From the cell containing the given text, extract its center point as (x, y) coordinate. 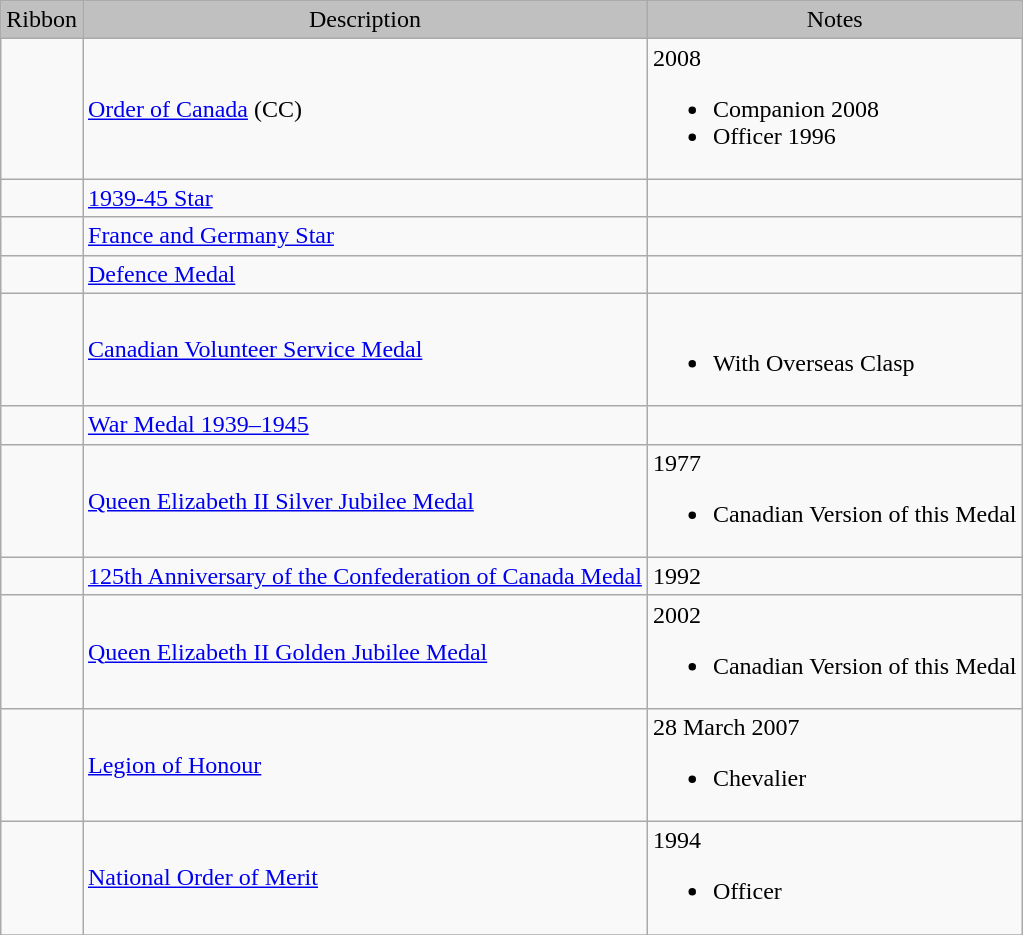
2002Canadian Version of this Medal (834, 652)
1994Officer (834, 878)
With Overseas Clasp (834, 350)
Description (364, 20)
2008Companion 2008Officer 1996 (834, 109)
Notes (834, 20)
Defence Medal (364, 274)
Queen Elizabeth II Silver Jubilee Medal (364, 500)
Ribbon (42, 20)
Canadian Volunteer Service Medal (364, 350)
Queen Elizabeth II Golden Jubilee Medal (364, 652)
125th Anniversary of the Confederation of Canada Medal (364, 576)
Legion of Honour (364, 764)
1977Canadian Version of this Medal (834, 500)
1992 (834, 576)
1939-45 Star (364, 198)
France and Germany Star (364, 236)
Order of Canada (CC) (364, 109)
War Medal 1939–1945 (364, 425)
28 March 2007Chevalier (834, 764)
National Order of Merit (364, 878)
